From the cell containing the given text, extract its center point as [x, y] coordinate. 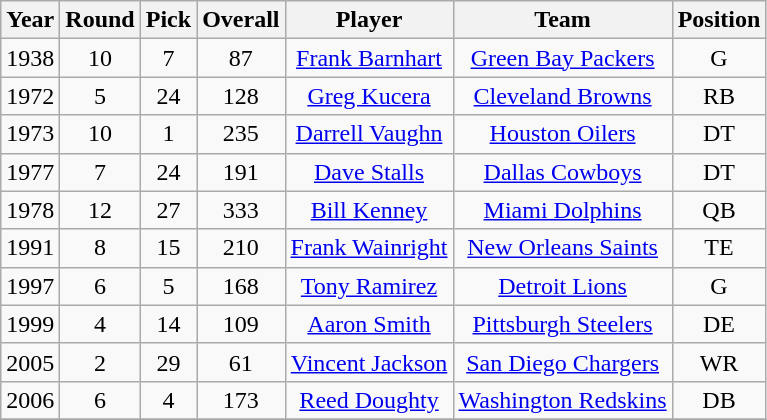
210 [241, 248]
Vincent Jackson [369, 362]
15 [168, 248]
New Orleans Saints [562, 248]
Cleveland Browns [562, 96]
12 [100, 210]
Green Bay Packers [562, 58]
Round [100, 20]
WR [719, 362]
DE [719, 324]
Pick [168, 20]
235 [241, 134]
Dallas Cowboys [562, 172]
1991 [30, 248]
Greg Kucera [369, 96]
RB [719, 96]
Position [719, 20]
1938 [30, 58]
191 [241, 172]
29 [168, 362]
333 [241, 210]
128 [241, 96]
Darrell Vaughn [369, 134]
1 [168, 134]
Player [369, 20]
173 [241, 400]
Dave Stalls [369, 172]
27 [168, 210]
Washington Redskins [562, 400]
14 [168, 324]
2 [100, 362]
Miami Dolphins [562, 210]
Overall [241, 20]
1997 [30, 286]
1973 [30, 134]
QB [719, 210]
Tony Ramirez [369, 286]
San Diego Chargers [562, 362]
Aaron Smith [369, 324]
Bill Kenney [369, 210]
109 [241, 324]
8 [100, 248]
1978 [30, 210]
Reed Doughty [369, 400]
Year [30, 20]
1972 [30, 96]
87 [241, 58]
2005 [30, 362]
Frank Wainright [369, 248]
Frank Barnhart [369, 58]
TE [719, 248]
Detroit Lions [562, 286]
Pittsburgh Steelers [562, 324]
168 [241, 286]
61 [241, 362]
DB [719, 400]
Team [562, 20]
2006 [30, 400]
Houston Oilers [562, 134]
1999 [30, 324]
1977 [30, 172]
